For the text-containing cell, return its midpoint in [X, Y] coordinate format. 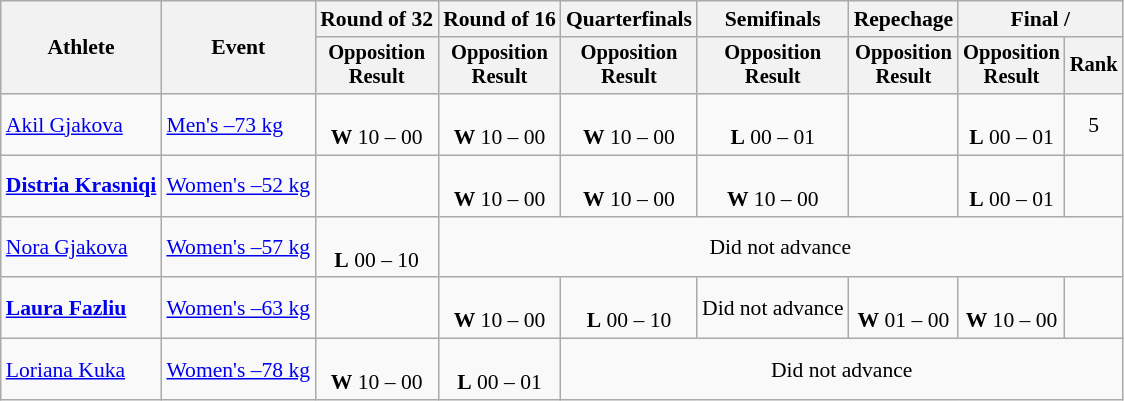
Men's –73 kg [238, 124]
Women's –78 kg [238, 370]
Round of 32 [376, 19]
Final / [1040, 19]
5 [1094, 124]
W 01 – 00 [904, 308]
Nora Gjakova [82, 248]
Repechage [904, 19]
Women's –63 kg [238, 308]
Quarterfinals [629, 19]
Rank [1094, 66]
Women's –57 kg [238, 248]
Women's –52 kg [238, 186]
Round of 16 [500, 19]
Laura Fazliu [82, 308]
Semifinals [773, 19]
Akil Gjakova [82, 124]
Distria Krasniqi [82, 186]
Athlete [82, 48]
Loriana Kuka [82, 370]
Event [238, 48]
